Capture the cell that displays the provided text and extract its [x, y] central coordinate. 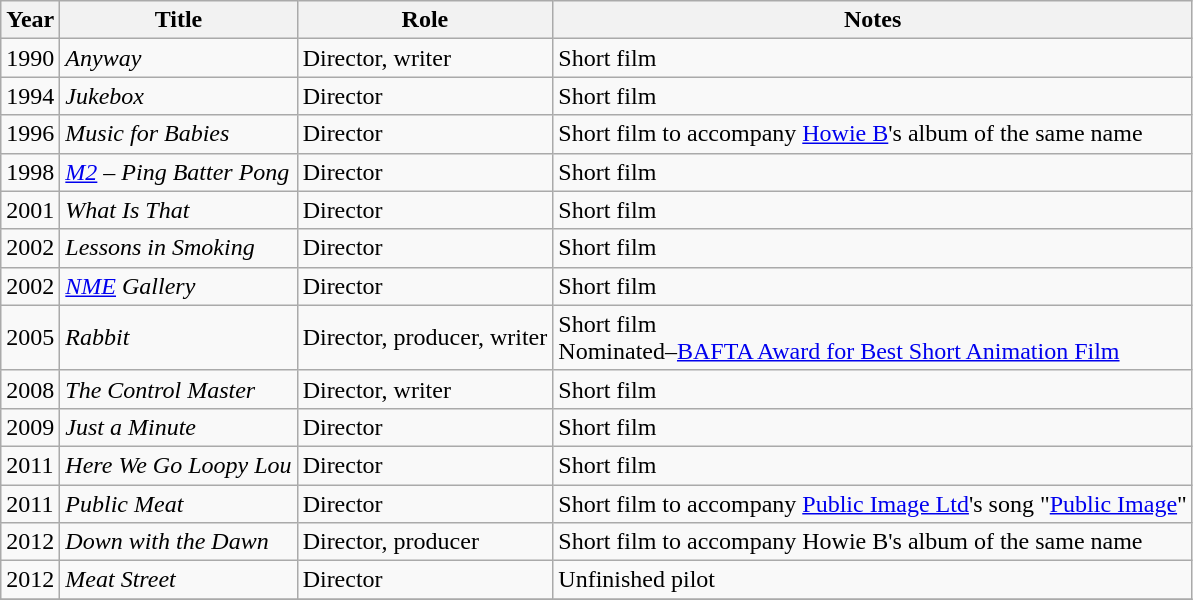
1994 [30, 96]
2005 [30, 338]
Director, producer, writer [425, 338]
Lessons in Smoking [178, 248]
2008 [30, 389]
1998 [30, 172]
Anyway [178, 58]
Here We Go Loopy Lou [178, 465]
Music for Babies [178, 134]
M2 – Ping Batter Pong [178, 172]
Public Meat [178, 503]
Just a Minute [178, 427]
Down with the Dawn [178, 542]
Meat Street [178, 580]
2001 [30, 210]
Role [425, 20]
Rabbit [178, 338]
1996 [30, 134]
Director, producer [425, 542]
Short film to accompany Public Image Ltd's song "Public Image" [873, 503]
Jukebox [178, 96]
NME Gallery [178, 286]
Year [30, 20]
Unfinished pilot [873, 580]
Short film Nominated–BAFTA Award for Best Short Animation Film [873, 338]
Notes [873, 20]
Title [178, 20]
What Is That [178, 210]
2009 [30, 427]
The Control Master [178, 389]
1990 [30, 58]
